From the cell containing the given text, extract its center point as (X, Y) coordinate. 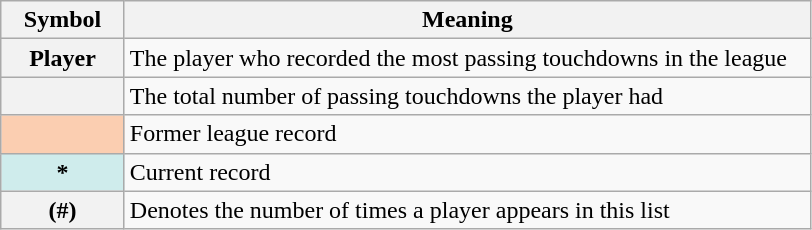
Player (63, 58)
* (63, 172)
Symbol (63, 20)
Denotes the number of times a player appears in this list (467, 210)
Current record (467, 172)
Meaning (467, 20)
The player who recorded the most passing touchdowns in the league (467, 58)
Former league record (467, 134)
(#) (63, 210)
The total number of passing touchdowns the player had (467, 96)
